Return [x, y] of the center of cell containing provided text 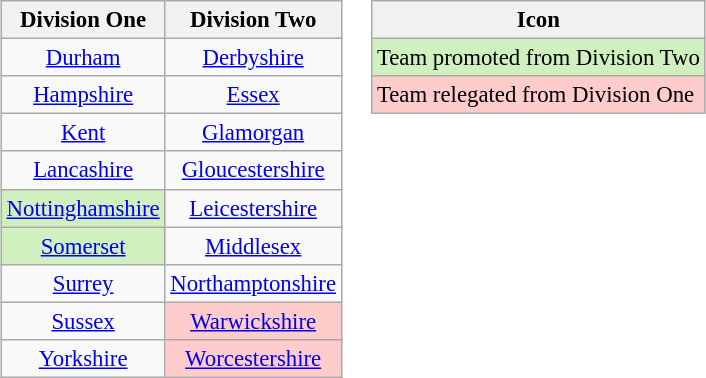
Somerset [83, 246]
Gloucestershire [253, 170]
Durham [83, 58]
Lancashire [83, 170]
Derbyshire [253, 58]
Middlesex [253, 246]
Division One [83, 20]
Division Two [253, 20]
Warwickshire [253, 321]
Team relegated from Division One [538, 95]
Worcestershire [253, 358]
Hampshire [83, 95]
Glamorgan [253, 133]
Kent [83, 133]
Team promoted from Division Two [538, 58]
Northamptonshire [253, 283]
Essex [253, 95]
Surrey [83, 283]
Leicestershire [253, 208]
Sussex [83, 321]
Nottinghamshire [83, 208]
Icon [538, 20]
Yorkshire [83, 358]
